Find where the given text appears and provide that cell's center as (X, Y) coordinate. 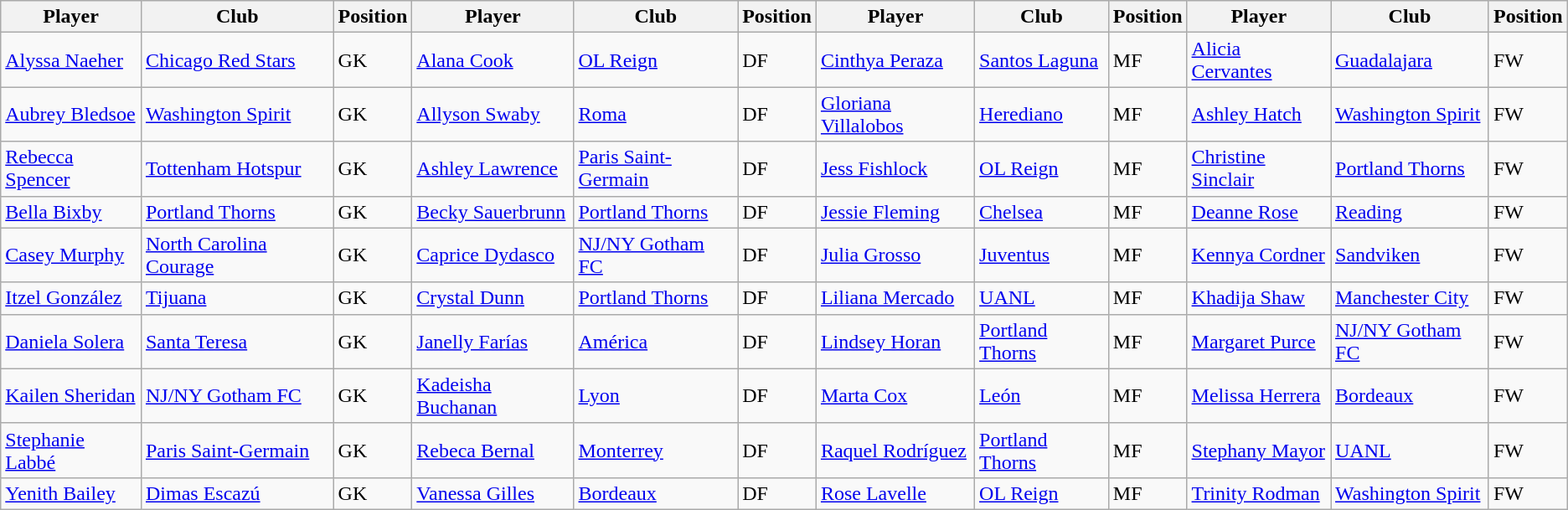
Casey Murphy (71, 255)
Allyson Swaby (493, 114)
Lyon (656, 395)
Monterrey (656, 451)
Aubrey Bledsoe (71, 114)
Kailen Sheridan (71, 395)
Bella Bixby (71, 212)
Reading (1409, 212)
Julia Grosso (895, 255)
Liliana Mercado (895, 298)
Stephanie Labbé (71, 451)
Jessie Fleming (895, 212)
Alana Cook (493, 60)
North Carolina Courage (237, 255)
Alicia Cervantes (1258, 60)
Jess Fishlock (895, 169)
Khadija Shaw (1258, 298)
Trinity Rodman (1258, 493)
Caprice Dydasco (493, 255)
Becky Sauerbrunn (493, 212)
Yenith Bailey (71, 493)
Stephany Mayor (1258, 451)
Vanessa Gilles (493, 493)
Marta Cox (895, 395)
América (656, 342)
Herediano (1042, 114)
Melissa Herrera (1258, 395)
Deanne Rose (1258, 212)
Crystal Dunn (493, 298)
Roma (656, 114)
Sandviken (1409, 255)
Rebeca Bernal (493, 451)
Rebecca Spencer (71, 169)
Tijuana (237, 298)
Christine Sinclair (1258, 169)
Gloriana Villalobos (895, 114)
Ashley Hatch (1258, 114)
Chicago Red Stars (237, 60)
Cinthya Peraza (895, 60)
Chelsea (1042, 212)
Dimas Escazú (237, 493)
Kadeisha Buchanan (493, 395)
Santos Laguna (1042, 60)
Margaret Purce (1258, 342)
Juventus (1042, 255)
Ashley Lawrence (493, 169)
Santa Teresa (237, 342)
Guadalajara (1409, 60)
Itzel González (71, 298)
Alyssa Naeher (71, 60)
Lindsey Horan (895, 342)
Manchester City (1409, 298)
Tottenham Hotspur (237, 169)
Daniela Solera (71, 342)
Rose Lavelle (895, 493)
Janelly Farías (493, 342)
Kennya Cordner (1258, 255)
Raquel Rodríguez (895, 451)
León (1042, 395)
